Output the [X, Y] coordinate of the center of the cell containing the given text.  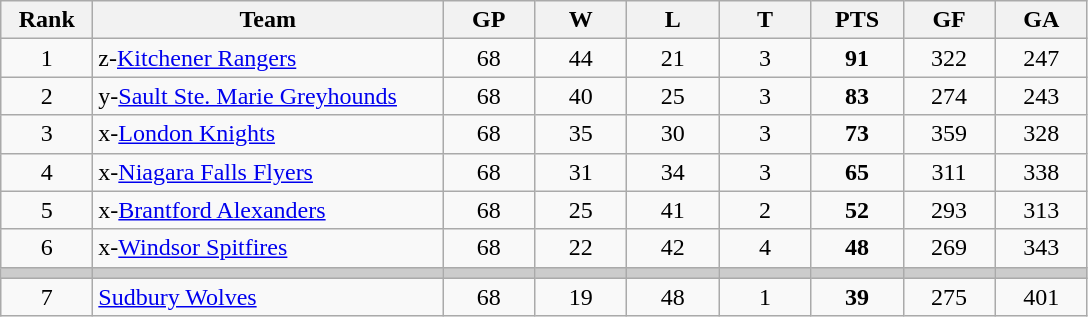
W [581, 20]
GP [489, 20]
338 [1041, 172]
73 [857, 134]
T [765, 20]
41 [673, 210]
275 [949, 297]
343 [1041, 248]
6 [47, 248]
x-Niagara Falls Flyers [268, 172]
Rank [47, 20]
322 [949, 58]
328 [1041, 134]
35 [581, 134]
Sudbury Wolves [268, 297]
40 [581, 96]
z-Kitchener Rangers [268, 58]
x-Windsor Spitfires [268, 248]
22 [581, 248]
274 [949, 96]
91 [857, 58]
31 [581, 172]
L [673, 20]
293 [949, 210]
x-Brantford Alexanders [268, 210]
52 [857, 210]
19 [581, 297]
359 [949, 134]
311 [949, 172]
PTS [857, 20]
243 [1041, 96]
401 [1041, 297]
44 [581, 58]
269 [949, 248]
34 [673, 172]
39 [857, 297]
30 [673, 134]
y-Sault Ste. Marie Greyhounds [268, 96]
7 [47, 297]
GA [1041, 20]
21 [673, 58]
x-London Knights [268, 134]
313 [1041, 210]
83 [857, 96]
Team [268, 20]
42 [673, 248]
5 [47, 210]
GF [949, 20]
65 [857, 172]
247 [1041, 58]
